Find where the given text appears and provide that cell's center as [X, Y] coordinate. 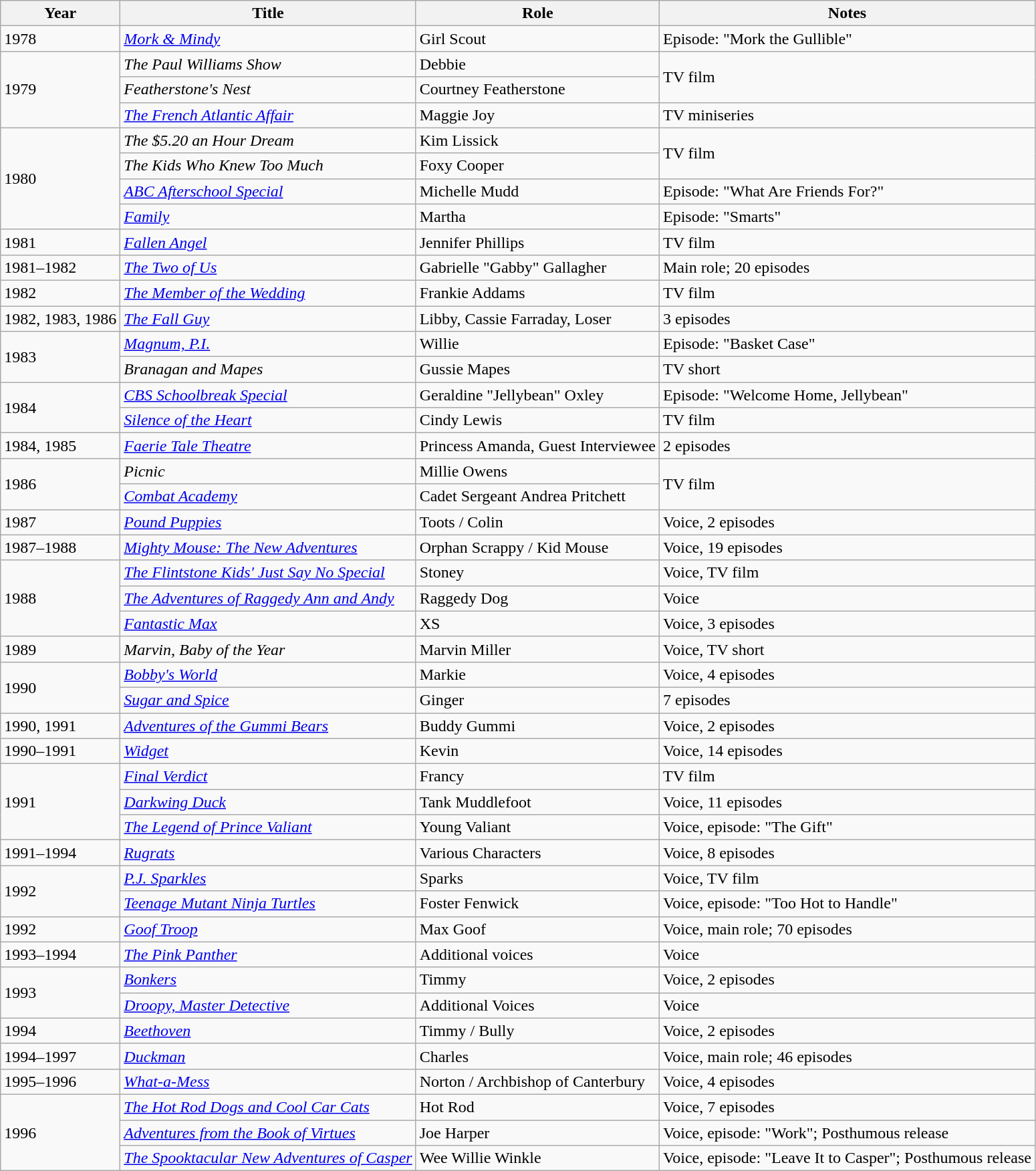
Duckman [268, 1056]
Princess Amanda, Guest Interviewee [537, 446]
Sugar and Spice [268, 700]
1987 [60, 522]
Beethoven [268, 1031]
Michelle Mudd [537, 191]
Marvin Miller [537, 649]
Darkwing Duck [268, 802]
Teenage Mutant Ninja Turtles [268, 904]
Branagan and Mapes [268, 370]
The Adventures of Raggedy Ann and Andy [268, 598]
Voice, 14 episodes [847, 751]
Fantastic Max [268, 624]
Stoney [537, 573]
1990, 1991 [60, 725]
Adventures from the Book of Virtues [268, 1133]
Family [268, 217]
Gussie Mapes [537, 370]
Fallen Angel [268, 242]
Debbie [537, 64]
Foxy Cooper [537, 166]
Mighty Mouse: The New Adventures [268, 547]
Goof Troop [268, 929]
Voice, main role; 46 episodes [847, 1056]
1990–1991 [60, 751]
Young Valiant [537, 827]
Rugrats [268, 853]
1993–1994 [60, 954]
Main role; 20 episodes [847, 267]
Title [268, 13]
3 episodes [847, 319]
1994–1997 [60, 1056]
1979 [60, 90]
1981–1982 [60, 267]
The Spooktacular New Adventures of Casper [268, 1158]
Faerie Tale Theatre [268, 446]
Magnum, P.I. [268, 344]
TV miniseries [847, 115]
2 episodes [847, 446]
Buddy Gummi [537, 725]
7 episodes [847, 700]
1987–1988 [60, 547]
Gabrielle "Gabby" Gallagher [537, 267]
Picnic [268, 471]
Libby, Cassie Farraday, Loser [537, 319]
1982, 1983, 1986 [60, 319]
Sparks [537, 878]
Max Goof [537, 929]
1986 [60, 484]
The Pink Panther [268, 954]
The $5.20 an Hour Dream [268, 140]
Additional voices [537, 954]
Norton / Archbishop of Canterbury [537, 1081]
Martha [537, 217]
The Fall Guy [268, 319]
Foster Fenwick [537, 904]
Voice, 19 episodes [847, 547]
Timmy / Bully [537, 1031]
Ginger [537, 700]
Pound Puppies [268, 522]
TV short [847, 370]
Frankie Addams [537, 293]
Francy [537, 777]
1980 [60, 178]
Voice, episode: "Leave It to Casper"; Posthumous release [847, 1158]
1978 [60, 39]
The Member of the Wedding [268, 293]
Girl Scout [537, 39]
1990 [60, 687]
Voice, episode: "Work"; Posthumous release [847, 1133]
1991–1994 [60, 853]
ABC Afterschool Special [268, 191]
Voice, episode: "Too Hot to Handle" [847, 904]
Voice, 3 episodes [847, 624]
Voice, TV short [847, 649]
1984 [60, 408]
1994 [60, 1031]
CBS Schoolbreak Special [268, 395]
Additional Voices [537, 1005]
The Hot Rod Dogs and Cool Car Cats [268, 1107]
Episode: "Smarts" [847, 217]
1983 [60, 357]
1981 [60, 242]
What-a-Mess [268, 1081]
1995–1996 [60, 1081]
1991 [60, 802]
Episode: "Welcome Home, Jellybean" [847, 395]
Charles [537, 1056]
Marvin, Baby of the Year [268, 649]
Cindy Lewis [537, 420]
Voice, main role; 70 episodes [847, 929]
Voice, episode: "The Gift" [847, 827]
1993 [60, 993]
Final Verdict [268, 777]
1984, 1985 [60, 446]
Widget [268, 751]
Millie Owens [537, 471]
P.J. Sparkles [268, 878]
Joe Harper [537, 1133]
The Flintstone Kids' Just Say No Special [268, 573]
1988 [60, 598]
Role [537, 13]
The French Atlantic Affair [268, 115]
Featherstone's Nest [268, 90]
Willie [537, 344]
1989 [60, 649]
Raggedy Dog [537, 598]
Bonkers [268, 980]
Timmy [537, 980]
Maggie Joy [537, 115]
The Two of Us [268, 267]
The Legend of Prince Valiant [268, 827]
1996 [60, 1132]
Notes [847, 13]
Episode: "Mork the Gullible" [847, 39]
The Paul Williams Show [268, 64]
Geraldine "Jellybean" Oxley [537, 395]
Year [60, 13]
Orphan Scrappy / Kid Mouse [537, 547]
Hot Rod [537, 1107]
Silence of the Heart [268, 420]
Tank Muddlefoot [537, 802]
Wee Willie Winkle [537, 1158]
Voice, 7 episodes [847, 1107]
Kevin [537, 751]
Jennifer Phillips [537, 242]
Episode: "What Are Friends For?" [847, 191]
Various Characters [537, 853]
Markie [537, 674]
Toots / Colin [537, 522]
Courtney Featherstone [537, 90]
Combat Academy [268, 497]
Bobby's World [268, 674]
Mork & Mindy [268, 39]
Voice, 11 episodes [847, 802]
Adventures of the Gummi Bears [268, 725]
Voice, 8 episodes [847, 853]
The Kids Who Knew Too Much [268, 166]
Episode: "Basket Case" [847, 344]
Kim Lissick [537, 140]
XS [537, 624]
Droopy, Master Detective [268, 1005]
Cadet Sergeant Andrea Pritchett [537, 497]
1982 [60, 293]
